Provide the (X, Y) coordinate of the cell's center where the given text is located.  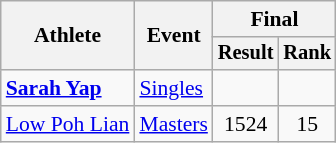
1524 (246, 124)
Event (173, 36)
Masters (173, 124)
Final (274, 19)
Athlete (68, 36)
Sarah Yap (68, 88)
Rank (307, 54)
Result (246, 54)
Singles (173, 88)
15 (307, 124)
Low Poh Lian (68, 124)
